Capture the cell that displays the provided text and extract its (X, Y) central coordinate. 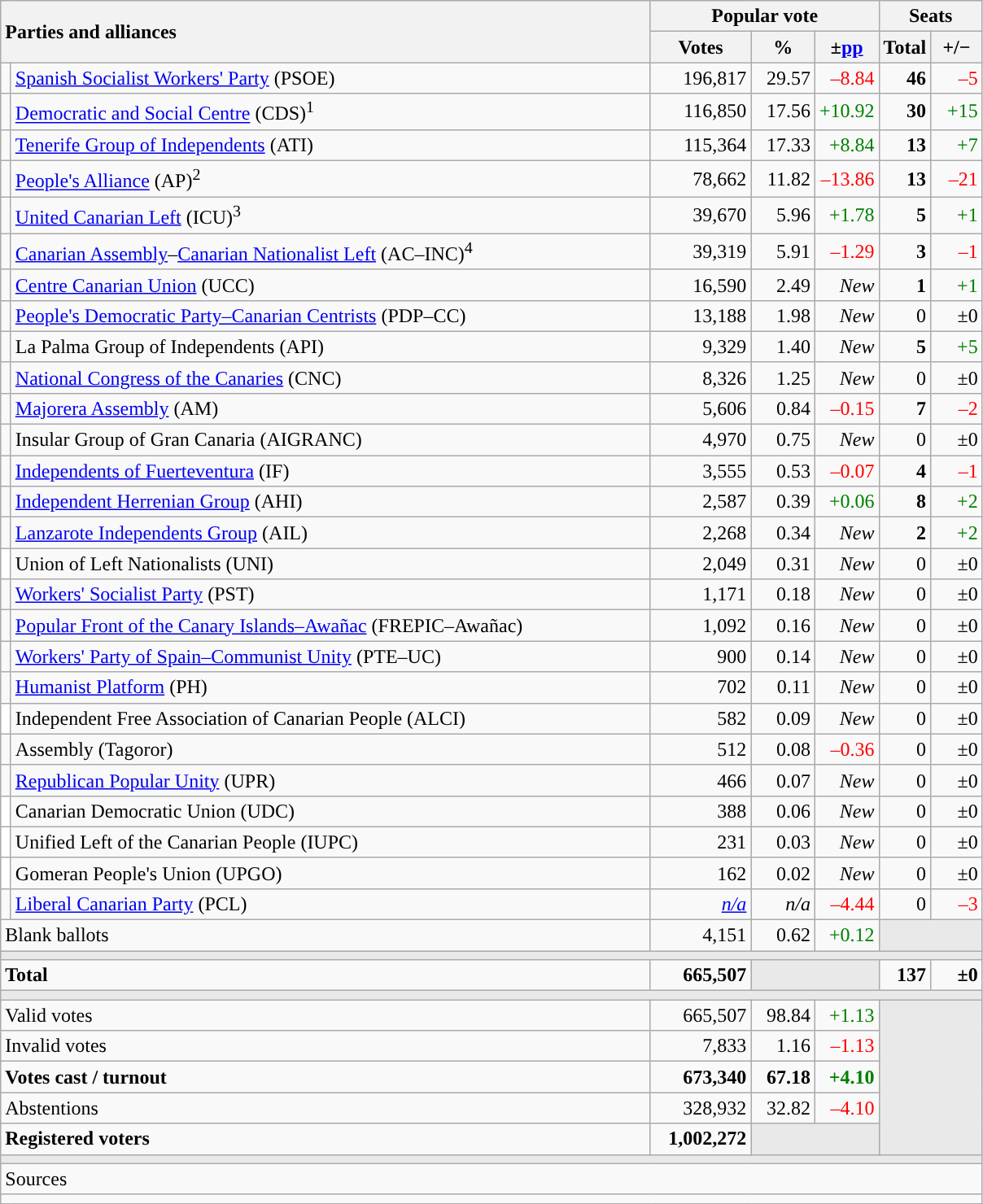
7 (905, 408)
2,268 (701, 533)
Workers' Party of Spain–Communist Unity (PTE–UC) (330, 657)
Insular Group of Gran Canaria (AIGRANC) (330, 440)
–13.86 (846, 179)
702 (701, 687)
–8.84 (846, 78)
1,171 (701, 595)
0.06 (783, 811)
–1.13 (846, 1046)
People's Alliance (AP)2 (330, 179)
Spanish Socialist Workers' Party (PSOE) (330, 78)
Canarian Democratic Union (UDC) (330, 811)
231 (701, 842)
–4.10 (846, 1108)
0.31 (783, 564)
–3 (957, 904)
Tenerife Group of Independents (ATI) (330, 145)
2,587 (701, 502)
Canarian Assembly–Canarian Nationalist Left (AC–INC)4 (330, 252)
0.18 (783, 595)
4,151 (701, 936)
Popular vote (765, 16)
137 (905, 975)
466 (701, 780)
7,833 (701, 1046)
Workers' Socialist Party (PST) (330, 595)
328,932 (701, 1108)
0.53 (783, 471)
–21 (957, 179)
13,188 (701, 316)
Seats (931, 16)
Votes cast / turnout (325, 1077)
8 (905, 502)
1,002,272 (701, 1139)
4,970 (701, 440)
1 (905, 285)
Gomeran People's Union (UPGO) (330, 873)
+/− (957, 47)
0.02 (783, 873)
Invalid votes (325, 1046)
5.91 (783, 252)
±pp (846, 47)
8,326 (701, 377)
0.34 (783, 533)
Assembly (Tagoror) (330, 749)
39,670 (701, 215)
+1.13 (846, 1015)
3 (905, 252)
+7 (957, 145)
78,662 (701, 179)
0.14 (783, 657)
162 (701, 873)
Liberal Canarian Party (PCL) (330, 904)
–1.29 (846, 252)
16,590 (701, 285)
17.33 (783, 145)
Valid votes (325, 1015)
900 (701, 657)
Lanzarote Independents Group (AIL) (330, 533)
512 (701, 749)
17.56 (783, 112)
Parties and alliances (325, 32)
Votes (701, 47)
4 (905, 471)
1.98 (783, 316)
+0.12 (846, 936)
0.39 (783, 502)
673,340 (701, 1077)
+0.06 (846, 502)
5.96 (783, 215)
0.03 (783, 842)
–2 (957, 408)
Majorera Assembly (AM) (330, 408)
2,049 (701, 564)
+8.84 (846, 145)
582 (701, 718)
30 (905, 112)
29.57 (783, 78)
0.16 (783, 626)
0.08 (783, 749)
67.18 (783, 1077)
Independents of Fuerteventura (IF) (330, 471)
Sources (491, 1179)
0.84 (783, 408)
+1.78 (846, 215)
Humanist Platform (PH) (330, 687)
2.49 (783, 285)
5,606 (701, 408)
0.62 (783, 936)
National Congress of the Canaries (CNC) (330, 377)
+4.10 (846, 1077)
Independent Herrenian Group (AHI) (330, 502)
+15 (957, 112)
–0.15 (846, 408)
–5 (957, 78)
9,329 (701, 347)
32.82 (783, 1108)
Centre Canarian Union (UCC) (330, 285)
11.82 (783, 179)
Abstentions (325, 1108)
–0.36 (846, 749)
% (783, 47)
–4.44 (846, 904)
0.09 (783, 718)
115,364 (701, 145)
46 (905, 78)
196,817 (701, 78)
0.75 (783, 440)
Popular Front of the Canary Islands–Awañac (FREPIC–Awañac) (330, 626)
98.84 (783, 1015)
1.25 (783, 377)
Blank ballots (325, 936)
Independent Free Association of Canarian People (ALCI) (330, 718)
1,092 (701, 626)
2 (905, 533)
Republican Popular Unity (UPR) (330, 780)
La Palma Group of Independents (API) (330, 347)
People's Democratic Party–Canarian Centrists (PDP–CC) (330, 316)
39,319 (701, 252)
+5 (957, 347)
United Canarian Left (ICU)3 (330, 215)
0.07 (783, 780)
3,555 (701, 471)
0.11 (783, 687)
+10.92 (846, 112)
Unified Left of the Canarian People (IUPC) (330, 842)
Registered voters (325, 1139)
388 (701, 811)
116,850 (701, 112)
Democratic and Social Centre (CDS)1 (330, 112)
1.16 (783, 1046)
1.40 (783, 347)
Union of Left Nationalists (UNI) (330, 564)
–0.07 (846, 471)
